Return the [x, y] coordinate for the center point of the cell that contains the specified text.  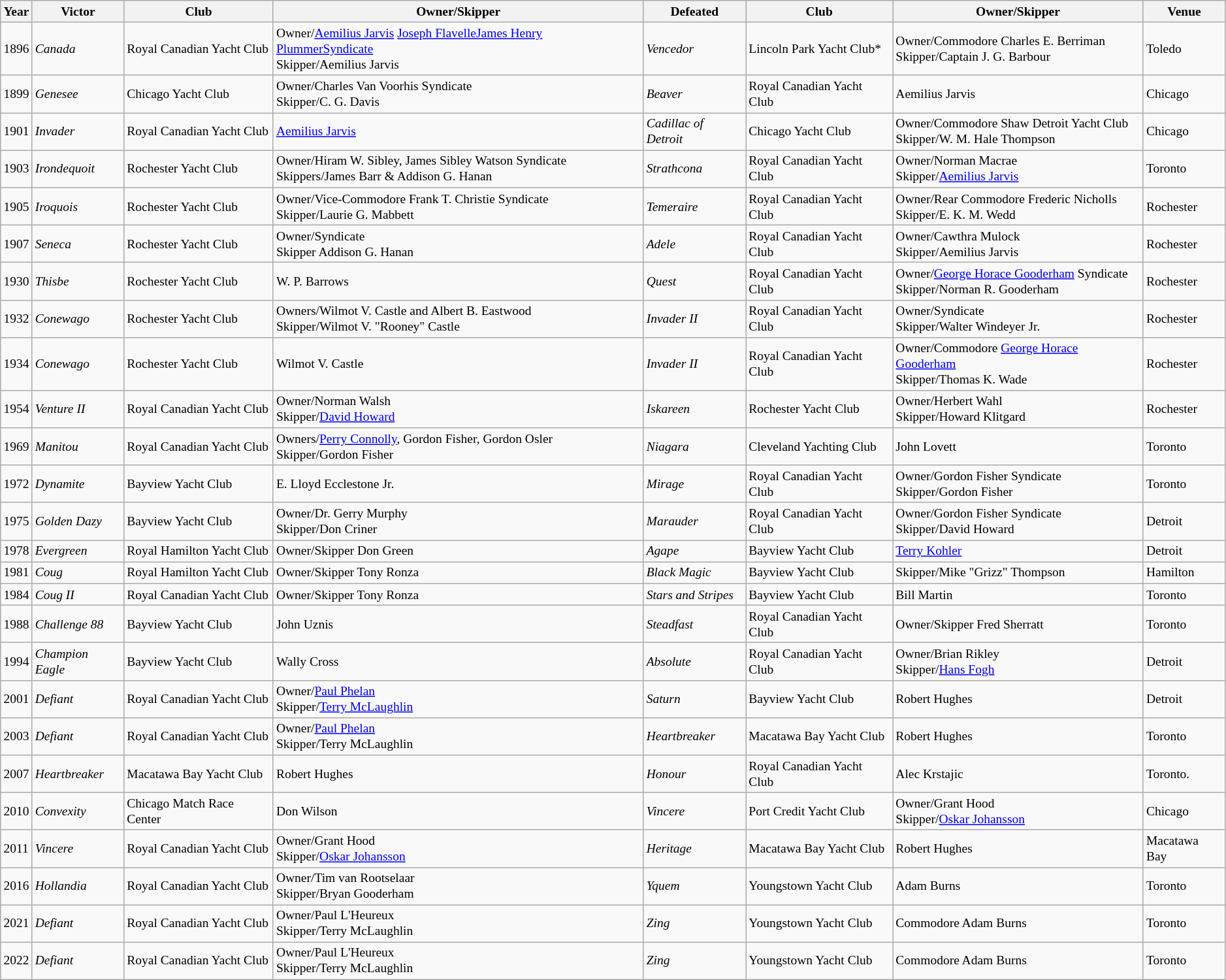
Owners/Wilmot V. Castle and Albert B. Eastwood Skipper/Wilmot V. "Rooney" Castle [459, 319]
Owner/George Horace Gooderham SyndicateSkipper/Norman R. Gooderham [1018, 281]
Don Wilson [459, 811]
Adele [695, 243]
Coug II [78, 595]
Owner/Dr. Gerry MurphySkipper/Don Criner [459, 521]
1896 [16, 48]
Alec Krstajic [1018, 774]
Saturn [695, 699]
2011 [16, 848]
Black Magic [695, 572]
1907 [16, 243]
Convexity [78, 811]
Adam Burns [1018, 886]
Skipper/Mike "Grizz" Thompson [1018, 572]
Quest [695, 281]
Honour [695, 774]
2007 [16, 774]
1975 [16, 521]
Steadfast [695, 625]
Owner/Rear Commodore Frederic NichollsSkipper/E. K. M. Wedd [1018, 206]
Cadillac of Detroit [695, 132]
Owner/Commodore George Horace GooderhamSkipper/Thomas K. Wade [1018, 363]
Owner/Charles Van Voorhis Syndicate Skipper/C. G. Davis [459, 94]
Marauder [695, 521]
1899 [16, 94]
Heritage [695, 848]
Macatawa Bay [1184, 848]
2010 [16, 811]
Invader [78, 132]
Coug [78, 572]
Seneca [78, 243]
Stars and Stripes [695, 595]
Niagara [695, 447]
W. P. Barrows [459, 281]
Absolute [695, 661]
Owner/Tim van RootselaarSkipper/Bryan Gooderham [459, 886]
Champion Eagle [78, 661]
Owner/Gordon Fisher SyndicateSkipper/David Howard [1018, 521]
Owner/Commodore Shaw Detroit Yacht ClubSkipper/W. M. Hale Thompson [1018, 132]
Hamilton [1184, 572]
1988 [16, 625]
Mirage [695, 483]
1901 [16, 132]
Owner/Aemilius Jarvis Joseph FlavelleJames Henry PlummerSyndicateSkipper/Aemilius Jarvis [459, 48]
Beaver [695, 94]
Year [16, 12]
John Lovett [1018, 447]
Canada [78, 48]
Yquem [695, 886]
Wally Cross [459, 661]
Venue [1184, 12]
Owner/Hiram W. Sibley, James Sibley Watson SyndicateSkippers/James Barr & Addison G. Hanan [459, 169]
Agape [695, 551]
Owner/Cawthra MulockSkipper/Aemilius Jarvis [1018, 243]
1969 [16, 447]
Owner/Norman WalshSkipper/David Howard [459, 409]
1972 [16, 483]
Owner/Gordon Fisher SyndicateSkipper/Gordon Fisher [1018, 483]
Hollandia [78, 886]
Chicago Match Race Center [199, 811]
Cleveland Yachting Club [819, 447]
Thisbe [78, 281]
Dynamite [78, 483]
Owner/Commodore Charles E. BerrimanSkipper/Captain J. G. Barbour [1018, 48]
Victor [78, 12]
Terry Kohler [1018, 551]
Manitou [78, 447]
Owner/Norman MacraeSkipper/Aemilius Jarvis [1018, 169]
Irondequoit [78, 169]
Owner/SyndicateSkipper Addison G. Hanan [459, 243]
Toledo [1184, 48]
Owner/Vice-Commodore Frank T. Christie SyndicateSkipper/Laurie G. Mabbett [459, 206]
1932 [16, 319]
John Uznis [459, 625]
1978 [16, 551]
Iroquois [78, 206]
1905 [16, 206]
E. Lloyd Ecclestone Jr. [459, 483]
1984 [16, 595]
1934 [16, 363]
2016 [16, 886]
Port Credit Yacht Club [819, 811]
Owner/Herbert Wahl Skipper/Howard Klitgard [1018, 409]
Genesee [78, 94]
Defeated [695, 12]
Toronto. [1184, 774]
Owner/Skipper Don Green [459, 551]
1994 [16, 661]
1903 [16, 169]
Owner/Brian RikleySkipper/Hans Fogh [1018, 661]
1930 [16, 281]
Wilmot V. Castle [459, 363]
2003 [16, 736]
Lincoln Park Yacht Club* [819, 48]
Owners/Perry Connolly, Gordon Fisher, Gordon OslerSkipper/Gordon Fisher [459, 447]
2001 [16, 699]
Temeraire [695, 206]
Owner/Skipper Fred Sherratt [1018, 625]
Bill Martin [1018, 595]
Golden Dazy [78, 521]
1981 [16, 572]
Owner/SyndicateSkipper/Walter Windeyer Jr. [1018, 319]
Venture II [78, 409]
Strathcona [695, 169]
2021 [16, 924]
2022 [16, 960]
Challenge 88 [78, 625]
1954 [16, 409]
Vencedor [695, 48]
Evergreen [78, 551]
Iskareen [695, 409]
